Determine the (X, Y) coordinate at the center of the cell enclosing the given text.  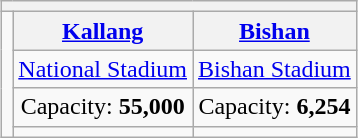
National Stadium (103, 69)
Bishan Stadium (275, 69)
Capacity: 6,254 (275, 107)
Capacity: 55,000 (103, 107)
Bishan (275, 31)
Kallang (103, 31)
